Extract the [X, Y] coordinate from the center of the cell holding the provided text.  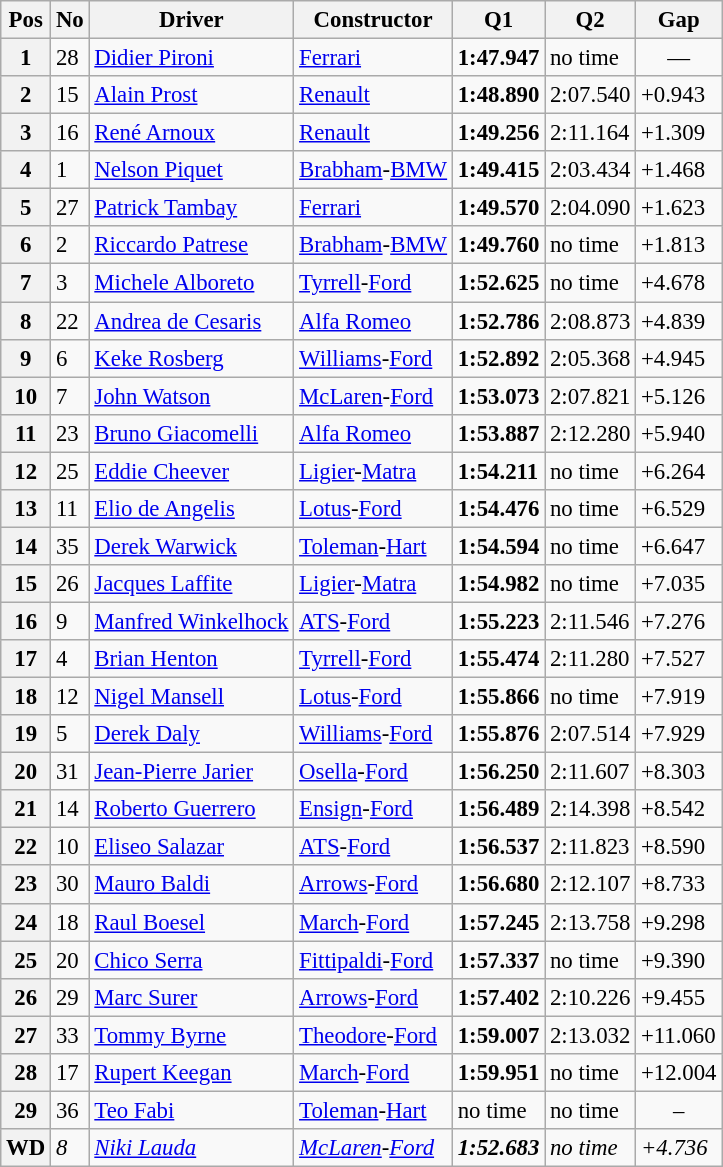
Andrea de Cesaris [192, 321]
René Arnoux [192, 133]
2:11.280 [590, 659]
Raul Boesel [192, 922]
Driver [192, 20]
Gap [679, 20]
+4.945 [679, 358]
+1.468 [679, 170]
+11.060 [679, 1035]
— [679, 58]
1:57.402 [498, 997]
Michele Alboreto [192, 283]
1:49.760 [498, 245]
Eddie Cheever [192, 471]
Keke Rosberg [192, 358]
Riccardo Patrese [192, 245]
2:10.226 [590, 997]
+0.943 [679, 95]
Q1 [498, 20]
1:56.250 [498, 772]
Nelson Piquet [192, 170]
Manfred Winkelhock [192, 621]
Roberto Guerrero [192, 809]
1:52.892 [498, 358]
Constructor [374, 20]
1:55.223 [498, 621]
2:07.540 [590, 95]
Ensign-Ford [374, 809]
35 [70, 546]
1:55.876 [498, 734]
Tommy Byrne [192, 1035]
2:07.821 [590, 396]
+1.813 [679, 245]
Teo Fabi [192, 1110]
+4.839 [679, 321]
Rupert Keegan [192, 1073]
Pos [26, 20]
+7.527 [679, 659]
Osella-Ford [374, 772]
31 [70, 772]
+5.126 [679, 396]
1:59.007 [498, 1035]
+1.309 [679, 133]
2:12.107 [590, 885]
Jean-Pierre Jarier [192, 772]
Nigel Mansell [192, 697]
2:07.514 [590, 734]
1:59.951 [498, 1073]
2:11.823 [590, 847]
+8.590 [679, 847]
1:57.337 [498, 960]
WD [26, 1148]
2:13.758 [590, 922]
1:49.256 [498, 133]
1:53.887 [498, 433]
1:52.786 [498, 321]
+8.303 [679, 772]
+8.542 [679, 809]
33 [70, 1035]
+4.678 [679, 283]
Patrick Tambay [192, 208]
36 [70, 1110]
2:04.090 [590, 208]
+9.298 [679, 922]
1:54.211 [498, 471]
+4.736 [679, 1148]
1:47.947 [498, 58]
+1.623 [679, 208]
Q2 [590, 20]
+6.264 [679, 471]
+7.929 [679, 734]
1:54.594 [498, 546]
2:11.164 [590, 133]
1:55.866 [498, 697]
+7.035 [679, 584]
John Watson [192, 396]
+7.276 [679, 621]
1:53.073 [498, 396]
1:57.245 [498, 922]
Chico Serra [192, 960]
1:56.489 [498, 809]
+6.647 [679, 546]
21 [26, 809]
Theodore-Ford [374, 1035]
1:54.476 [498, 509]
1:49.570 [498, 208]
1:48.890 [498, 95]
Alain Prost [192, 95]
1:55.474 [498, 659]
Jacques Laffite [192, 584]
1:56.537 [498, 847]
2:08.873 [590, 321]
Mauro Baldi [192, 885]
+5.940 [679, 433]
+6.529 [679, 509]
1:49.415 [498, 170]
2:12.280 [590, 433]
Elio de Angelis [192, 509]
1:52.683 [498, 1148]
Fittipaldi-Ford [374, 960]
2:14.398 [590, 809]
Niki Lauda [192, 1148]
2:11.607 [590, 772]
2:03.434 [590, 170]
Bruno Giacomelli [192, 433]
24 [26, 922]
19 [26, 734]
1:54.982 [498, 584]
2:11.546 [590, 621]
Eliseo Salazar [192, 847]
13 [26, 509]
Derek Warwick [192, 546]
+9.390 [679, 960]
Marc Surer [192, 997]
30 [70, 885]
2:05.368 [590, 358]
Didier Pironi [192, 58]
Brian Henton [192, 659]
2:13.032 [590, 1035]
– [679, 1110]
Derek Daly [192, 734]
+9.455 [679, 997]
1:56.680 [498, 885]
+7.919 [679, 697]
+12.004 [679, 1073]
1:52.625 [498, 283]
No [70, 20]
+8.733 [679, 885]
